Search for the cell housing the specified text and yield its [x, y] center coordinate. 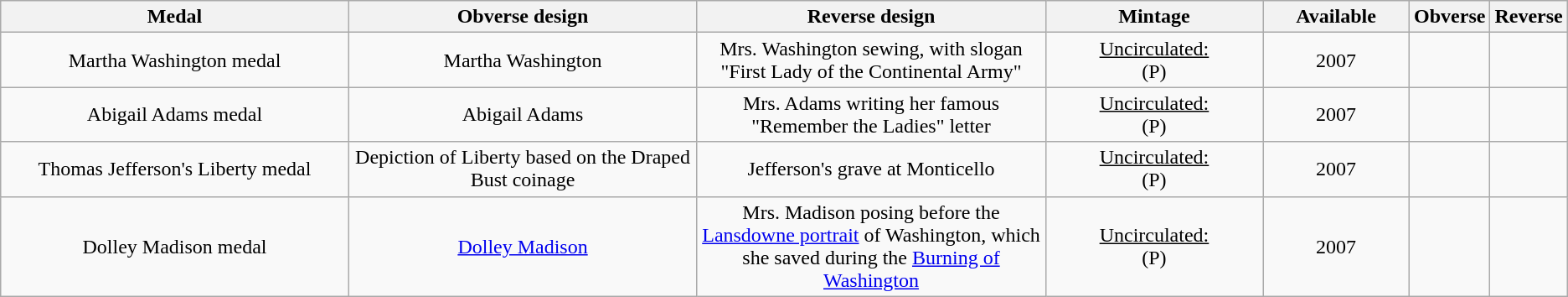
Available [1337, 17]
Mintage [1154, 17]
Reverse [1529, 17]
Jefferson's grave at Monticello [871, 169]
Abigail Adams medal [175, 114]
Reverse design [871, 17]
Mrs. Adams writing her famous "Remember the Ladies" letter [871, 114]
Martha Washington medal [175, 60]
Mrs. Madison posing before the Lansdowne portrait of Washington, which she saved during the Burning of Washington [871, 247]
Dolley Madison [523, 247]
Mrs. Washington sewing, with slogan "First Lady of the Continental Army" [871, 60]
Dolley Madison medal [175, 247]
Thomas Jefferson's Liberty medal [175, 169]
Abigail Adams [523, 114]
Obverse [1450, 17]
Depiction of Liberty based on the Draped Bust coinage [523, 169]
Obverse design [523, 17]
Martha Washington [523, 60]
Medal [175, 17]
